Return the [X, Y] coordinate for the center point of the cell that contains the specified text.  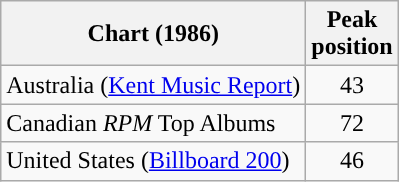
43 [352, 85]
Peakposition [352, 34]
Chart (1986) [154, 34]
Canadian RPM Top Albums [154, 123]
72 [352, 123]
Australia (Kent Music Report) [154, 85]
United States (Billboard 200) [154, 161]
46 [352, 161]
